From the cell containing the given text, extract its center point as (x, y) coordinate. 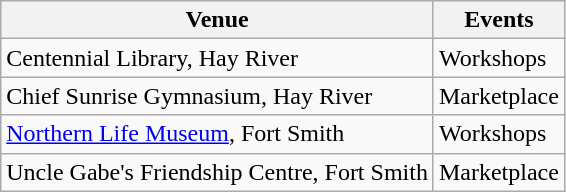
Northern Life Museum, Fort Smith (218, 134)
Centennial Library, Hay River (218, 58)
Venue (218, 20)
Events (498, 20)
Uncle Gabe's Friendship Centre, Fort Smith (218, 172)
Chief Sunrise Gymnasium, Hay River (218, 96)
